For the text-containing cell, return its midpoint in [x, y] coordinate format. 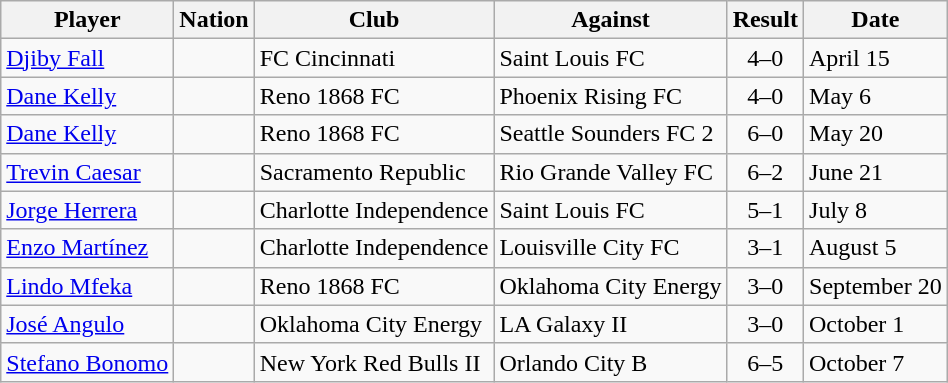
Stefano Bonomo [88, 362]
Djiby Fall [88, 58]
Rio Grande Valley FC [610, 172]
LA Galaxy II [610, 324]
Phoenix Rising FC [610, 96]
October 1 [876, 324]
5–1 [765, 210]
New York Red Bulls II [374, 362]
Enzo Martínez [88, 248]
6–0 [765, 134]
September 20 [876, 286]
6–2 [765, 172]
July 8 [876, 210]
Louisville City FC [610, 248]
May 20 [876, 134]
Date [876, 20]
Orlando City B [610, 362]
Club [374, 20]
Player [88, 20]
June 21 [876, 172]
Sacramento Republic [374, 172]
Nation [214, 20]
October 7 [876, 362]
Trevin Caesar [88, 172]
April 15 [876, 58]
FC Cincinnati [374, 58]
José Angulo [88, 324]
May 6 [876, 96]
Seattle Sounders FC 2 [610, 134]
Against [610, 20]
3–1 [765, 248]
Lindo Mfeka [88, 286]
Jorge Herrera [88, 210]
August 5 [876, 248]
6–5 [765, 362]
Result [765, 20]
